Detect which cell encompasses the target text, then output its (X, Y) center coordinate. 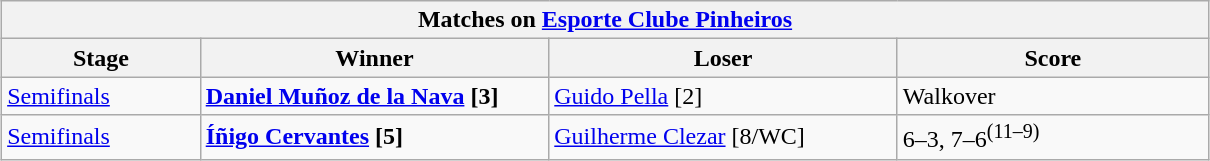
Íñigo Cervantes [5] (374, 138)
Daniel Muñoz de la Nava [3] (374, 96)
Matches on Esporte Clube Pinheiros (606, 20)
Walkover (1052, 96)
Winner (374, 58)
Guilherme Clezar [8/WC] (724, 138)
Stage (102, 58)
Loser (724, 58)
Score (1052, 58)
Guido Pella [2] (724, 96)
6–3, 7–6(11–9) (1052, 138)
